Extract the [x, y] coordinate from the center of the cell holding the provided text.  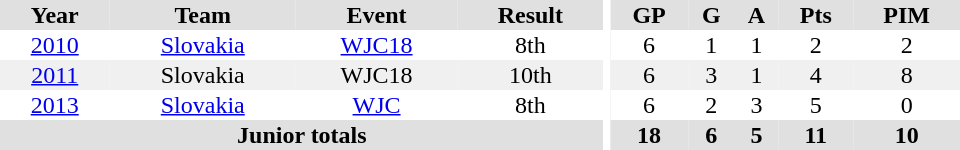
18 [649, 135]
A [757, 15]
Year [54, 15]
2011 [54, 75]
4 [816, 75]
Event [376, 15]
10th [530, 75]
8 [906, 75]
10 [906, 135]
Result [530, 15]
Junior totals [302, 135]
GP [649, 15]
G [712, 15]
2010 [54, 45]
WJC [376, 105]
2013 [54, 105]
11 [816, 135]
0 [906, 105]
Pts [816, 15]
PIM [906, 15]
Team [202, 15]
